Return the (X, Y) coordinate for the center point of the cell that contains the specified text.  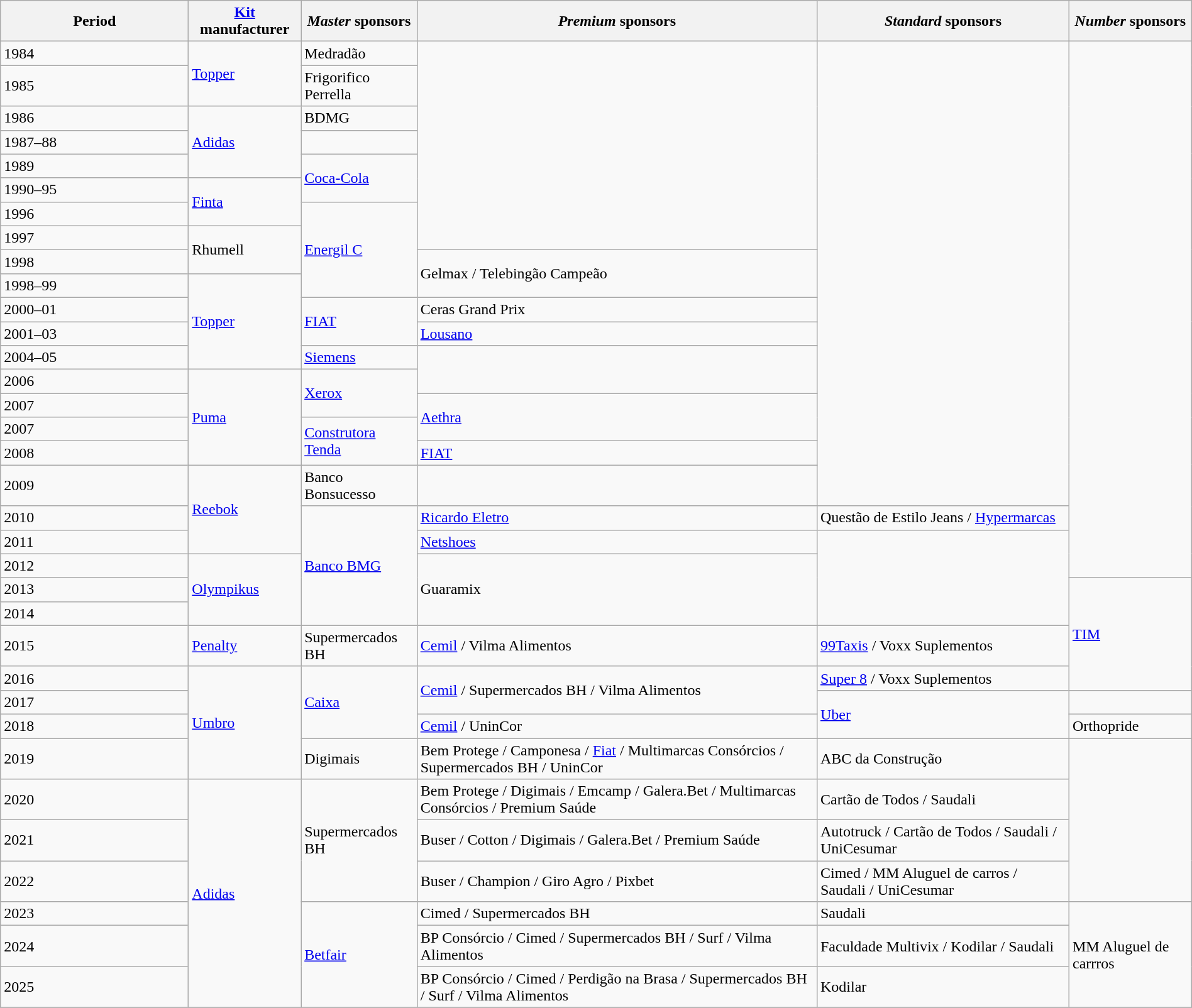
Banco BMG (360, 566)
Umbro (245, 723)
Buser / Cotton / Digimais / Galera.Bet / Premium Saúde (617, 841)
Cimed / Supermercados BH (617, 914)
1997 (94, 238)
Faculdade Multivix / Kodilar / Saudali (943, 946)
1996 (94, 214)
Energil C (360, 249)
Finta (245, 202)
1998–99 (94, 285)
Frigorifico Perrella (360, 85)
BDMG (360, 118)
Ricardo Eletro (617, 518)
Buser / Champion / Giro Agro / Pixbet (617, 881)
Autotruck / Cartão de Todos / Saudali / UniCesumar (943, 841)
Digimais (360, 758)
Betfair (360, 955)
Coca-Cola (360, 178)
2011 (94, 542)
Period (94, 21)
Bem Protege / Camponesa / Fiat / Multimarcas Consórcios / Supermercados BH / UninCor (617, 758)
Premium sponsors (617, 21)
Reebok (245, 509)
Kit manufacturer (245, 21)
2008 (94, 453)
2024 (94, 946)
1990–95 (94, 190)
2018 (94, 726)
ABC da Construção (943, 758)
Banco Bonsucesso (360, 485)
BP Consórcio / Cimed / Supermercados BH / Surf / Vilma Alimentos (617, 946)
Guaramix (617, 589)
1986 (94, 118)
BP Consórcio / Cimed / Perdigão na Brasa / Supermercados BH / Surf / Vilma Alimentos (617, 987)
Lousano (617, 334)
Xerox (360, 393)
2023 (94, 914)
2014 (94, 613)
Rhumell (245, 249)
Cimed / MM Aluguel de carros / Saudali / UniCesumar (943, 881)
Bem Protege / Digimais / Emcamp / Galera.Bet / Multimarcas Consórcios / Premium Saúde (617, 799)
Saudali (943, 914)
Uber (943, 714)
Caixa (360, 702)
Netshoes (617, 542)
Kodilar (943, 987)
Cemil / Supermercados BH / Vilma Alimentos (617, 690)
2022 (94, 881)
Master sponsors (360, 21)
Construtora Tenda (360, 441)
2001–03 (94, 334)
Aethra (617, 417)
2017 (94, 702)
2015 (94, 646)
2010 (94, 518)
1984 (94, 53)
2025 (94, 987)
1985 (94, 85)
1989 (94, 166)
Siemens (360, 358)
Olympikus (245, 589)
Gelmax / Telebingão Campeão (617, 273)
Orthopride (1130, 726)
1998 (94, 261)
2012 (94, 566)
2009 (94, 485)
2016 (94, 678)
Ceras Grand Prix (617, 309)
Super 8 / Voxx Suplementos (943, 678)
2019 (94, 758)
TIM (1130, 633)
1987–88 (94, 142)
MM Aluguel de carrros (1130, 955)
Cemil / UninCor (617, 726)
2004–05 (94, 358)
Cemil / Vilma Alimentos (617, 646)
2000–01 (94, 309)
Medradão (360, 53)
Penalty (245, 646)
Standard sponsors (943, 21)
2006 (94, 381)
Puma (245, 417)
Number sponsors (1130, 21)
99Taxis / Voxx Suplementos (943, 646)
2021 (94, 841)
2020 (94, 799)
Questão de Estilo Jeans / Hypermarcas (943, 518)
2013 (94, 589)
Cartão de Todos / Saudali (943, 799)
